Search for the cell housing the specified text and yield its [x, y] center coordinate. 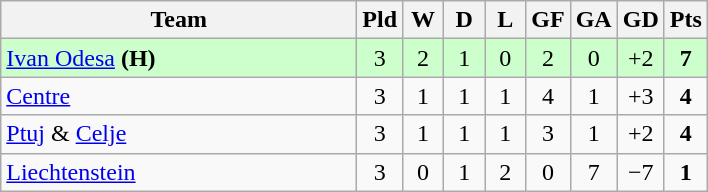
Pld [380, 20]
W [424, 20]
Liechtenstein [179, 172]
L [506, 20]
GA [594, 20]
Pts [686, 20]
Ivan Odesa (H) [179, 58]
GF [548, 20]
Team [179, 20]
+3 [640, 96]
D [464, 20]
−7 [640, 172]
GD [640, 20]
Ptuj & Celje [179, 134]
Centre [179, 96]
